Pinpoint the cell where the given text exists, returning its [X, Y] midpoint coordinate. 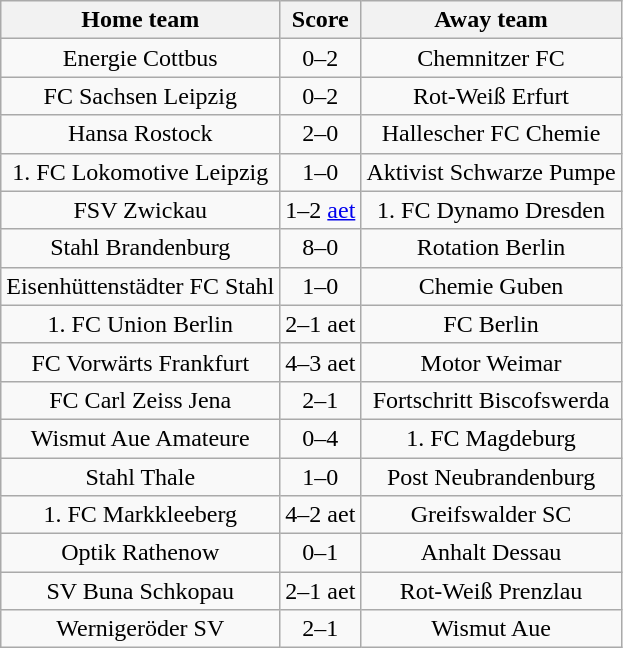
0–1 [320, 553]
4–3 aet [320, 362]
Eisenhüttenstädter FC Stahl [140, 286]
Post Neubrandenburg [491, 477]
Energie Cottbus [140, 58]
1. FC Lokomotive Leipzig [140, 172]
4–2 aet [320, 515]
0–4 [320, 438]
Greifswalder SC [491, 515]
Motor Weimar [491, 362]
1. FC Magdeburg [491, 438]
FSV Zwickau [140, 210]
Rot-Weiß Erfurt [491, 96]
Aktivist Schwarze Pumpe [491, 172]
Rotation Berlin [491, 248]
Wismut Aue [491, 629]
Hansa Rostock [140, 134]
Hallescher FC Chemie [491, 134]
Anhalt Dessau [491, 553]
8–0 [320, 248]
Fortschritt Biscofswerda [491, 400]
1. FC Union Berlin [140, 324]
Optik Rathenow [140, 553]
FC Carl Zeiss Jena [140, 400]
Chemnitzer FC [491, 58]
FC Berlin [491, 324]
Away team [491, 20]
Home team [140, 20]
Wernigeröder SV [140, 629]
Wismut Aue Amateure [140, 438]
Chemie Guben [491, 286]
1. FC Markkleeberg [140, 515]
FC Sachsen Leipzig [140, 96]
Stahl Thale [140, 477]
SV Buna Schkopau [140, 591]
2–0 [320, 134]
FC Vorwärts Frankfurt [140, 362]
Rot-Weiß Prenzlau [491, 591]
Score [320, 20]
1–2 aet [320, 210]
1. FC Dynamo Dresden [491, 210]
Stahl Brandenburg [140, 248]
